From the cell containing the given text, extract its center point as [X, Y] coordinate. 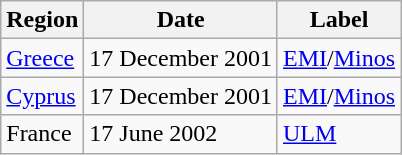
Date [181, 20]
17 June 2002 [181, 134]
ULM [338, 134]
Label [338, 20]
France [42, 134]
Region [42, 20]
Greece [42, 58]
Cyprus [42, 96]
